Pinpoint the cell where the given text exists, returning its (X, Y) midpoint coordinate. 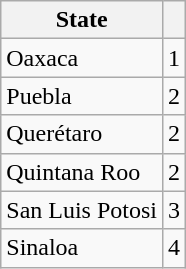
Quintana Roo (82, 172)
3 (174, 210)
Oaxaca (82, 58)
Querétaro (82, 134)
Puebla (82, 96)
Sinaloa (82, 248)
State (82, 20)
4 (174, 248)
San Luis Potosi (82, 210)
1 (174, 58)
